Identify which cell holds the provided text, then report its (X, Y) central coordinate. 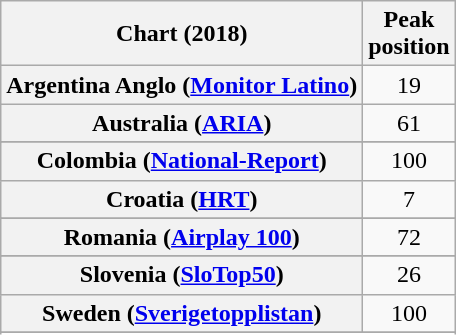
Chart (2018) (182, 34)
Argentina Anglo (Monitor Latino) (182, 85)
Australia (ARIA) (182, 123)
72 (409, 237)
26 (409, 275)
61 (409, 123)
7 (409, 199)
Slovenia (SloTop50) (182, 275)
Peak position (409, 34)
19 (409, 85)
Colombia (National-Report) (182, 161)
Romania (Airplay 100) (182, 237)
Croatia (HRT) (182, 199)
Sweden (Sverigetopplistan) (182, 313)
